Capture the cell that displays the provided text and extract its (x, y) central coordinate. 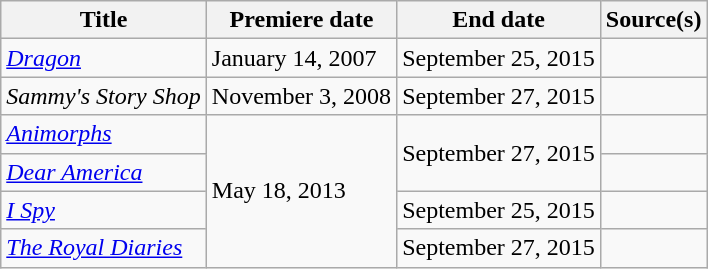
November 3, 2008 (301, 96)
May 18, 2013 (301, 191)
Sammy's Story Shop (104, 96)
January 14, 2007 (301, 58)
I Spy (104, 210)
The Royal Diaries (104, 248)
End date (499, 20)
Dragon (104, 58)
Animorphs (104, 134)
Title (104, 20)
Dear America (104, 172)
Source(s) (654, 20)
Premiere date (301, 20)
